Locate the cell with the specified text and output its (X, Y) center coordinate. 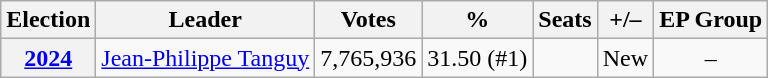
+/– (625, 20)
7,765,936 (368, 58)
EP Group (711, 20)
31.50 (#1) (478, 58)
Votes (368, 20)
Leader (206, 20)
Seats (565, 20)
Election (48, 20)
% (478, 20)
New (625, 58)
Jean-Philippe Tanguy (206, 58)
2024 (48, 58)
– (711, 58)
